Identify which cell holds the provided text, then report its [X, Y] central coordinate. 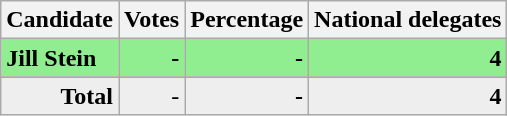
Votes [151, 20]
Jill Stein [60, 58]
Percentage [247, 20]
Total [60, 96]
National delegates [408, 20]
Candidate [60, 20]
